Output the (x, y) coordinate of the center of the cell containing the given text.  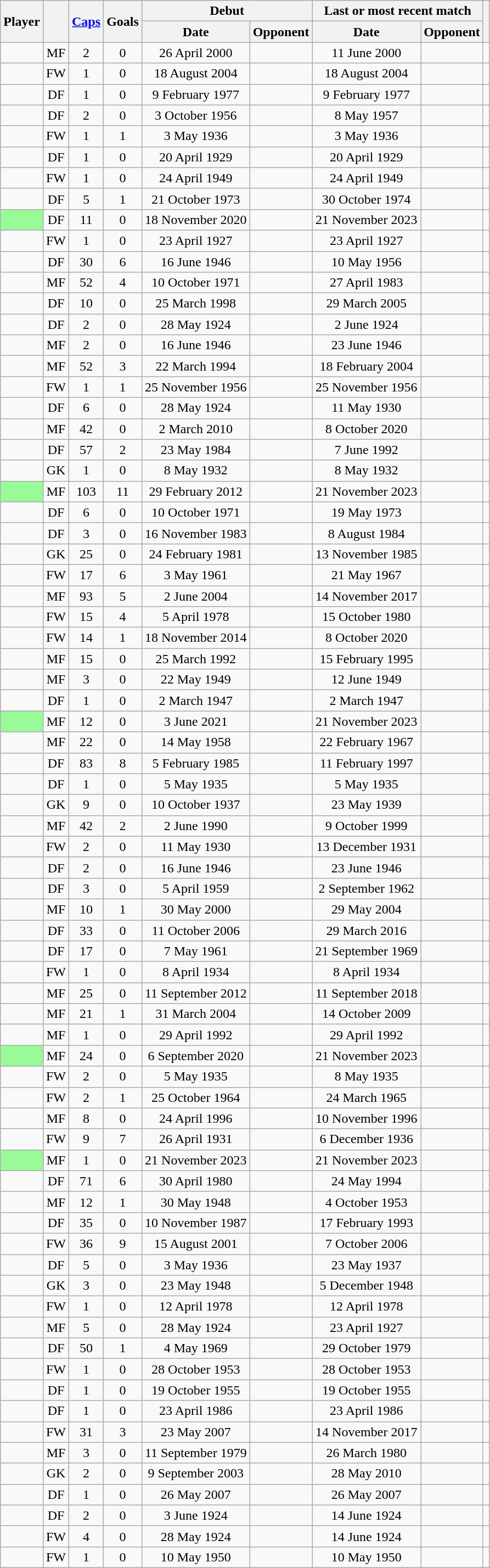
2 September 1962 (367, 888)
27 April 1983 (367, 283)
30 April 1980 (195, 1181)
9 September 2003 (195, 1474)
9 October 1999 (367, 826)
7 May 1961 (195, 951)
2 March 2010 (195, 429)
26 April 1931 (195, 1139)
22 February 1967 (367, 742)
11 October 2006 (195, 931)
11 June 2000 (367, 53)
Caps (87, 21)
Goals (123, 21)
14 October 2009 (367, 1014)
11 February 1997 (367, 763)
26 April 2000 (195, 53)
24 April 1996 (195, 1118)
31 March 2004 (195, 1014)
4 October 1953 (367, 1202)
22 March 1994 (195, 366)
4 May 1969 (195, 1348)
21 May 1967 (367, 575)
29 February 2012 (195, 491)
15 October 1980 (367, 617)
11 September 1979 (195, 1453)
5 April 1959 (195, 888)
30 October 1974 (367, 199)
50 (87, 1348)
Debut (227, 11)
31 (87, 1432)
57 (87, 450)
33 (87, 931)
23 May 1948 (195, 1286)
10 November 1996 (367, 1118)
Player (22, 21)
29 March 2016 (367, 931)
21 September 1969 (367, 951)
16 November 1983 (195, 533)
10 May 1956 (367, 262)
30 May 1948 (195, 1202)
30 (87, 262)
Last or most recent match (397, 11)
2 June 1924 (367, 324)
3 June 2021 (195, 721)
5 April 1978 (195, 617)
17 February 1993 (367, 1223)
14 (87, 638)
36 (87, 1244)
3 October 1956 (195, 115)
23 May 2007 (195, 1432)
18 November 2014 (195, 638)
21 (87, 1014)
18 February 2004 (367, 366)
24 May 1994 (367, 1181)
29 March 2005 (367, 304)
7 October 2006 (367, 1244)
35 (87, 1223)
30 May 2000 (195, 909)
25 March 1998 (195, 304)
103 (87, 491)
15 August 2001 (195, 1244)
10 November 1987 (195, 1223)
25 March 1992 (195, 659)
24 February 1981 (195, 554)
14 May 1958 (195, 742)
29 May 2004 (367, 909)
5 February 1985 (195, 763)
10 October 1937 (195, 805)
29 October 1979 (367, 1348)
12 June 1949 (367, 680)
3 May 1961 (195, 575)
83 (87, 763)
23 May 1939 (367, 805)
24 March 1965 (367, 1097)
7 (123, 1139)
24 (87, 1056)
28 May 2010 (367, 1474)
2 June 2004 (195, 596)
11 September 2018 (367, 993)
3 June 1924 (195, 1515)
8 May 1935 (367, 1077)
21 October 1973 (195, 199)
13 December 1931 (367, 847)
5 December 1948 (367, 1286)
8 May 1957 (367, 115)
8 August 1984 (367, 533)
25 October 1964 (195, 1097)
23 May 1984 (195, 450)
22 (87, 742)
18 November 2020 (195, 220)
15 February 1995 (367, 659)
2 June 1990 (195, 826)
71 (87, 1181)
23 May 1937 (367, 1264)
6 September 2020 (195, 1056)
19 May 1973 (367, 512)
22 May 1949 (195, 680)
26 March 1980 (367, 1453)
93 (87, 596)
6 December 1936 (367, 1139)
7 June 1992 (367, 450)
13 November 1985 (367, 554)
11 September 2012 (195, 993)
